Provide the (x, y) coordinate of the cell's center where the given text is located.  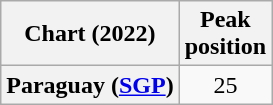
25 (225, 85)
Paraguay (SGP) (90, 85)
Chart (2022) (90, 34)
Peakposition (225, 34)
